Extract the (X, Y) coordinate from the center of the cell holding the provided text.  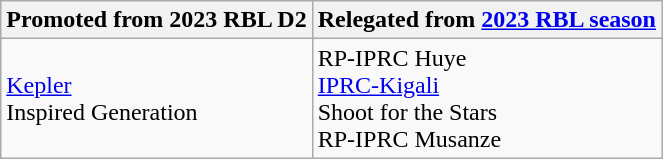
RP-IPRC HuyeIPRC-KigaliShoot for the StarsRP-IPRC Musanze (486, 98)
Promoted from 2023 RBL D2 (156, 20)
Relegated from 2023 RBL season (486, 20)
KeplerInspired Generation (156, 98)
